Pinpoint the cell where the given text exists, returning its (x, y) midpoint coordinate. 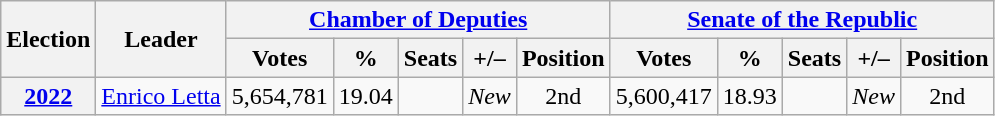
19.04 (366, 96)
Leader (161, 39)
2022 (48, 96)
Election (48, 39)
Enrico Letta (161, 96)
Senate of the Republic (802, 20)
5,654,781 (280, 96)
18.93 (750, 96)
5,600,417 (664, 96)
Chamber of Deputies (418, 20)
